Identify which cell holds the provided text, then report its [x, y] central coordinate. 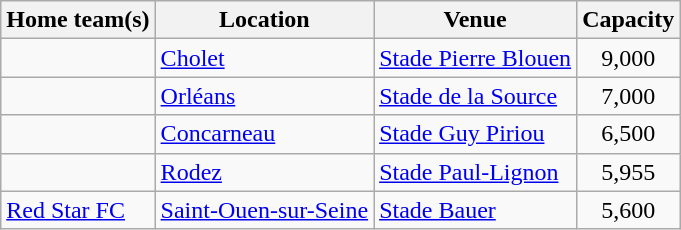
Stade Guy Piriou [476, 134]
Location [264, 20]
Orléans [264, 96]
Home team(s) [78, 20]
Stade Bauer [476, 210]
5,955 [628, 172]
Stade Paul-Lignon [476, 172]
Cholet [264, 58]
Venue [476, 20]
9,000 [628, 58]
Red Star FC [78, 210]
Saint-Ouen-sur-Seine [264, 210]
Capacity [628, 20]
Stade de la Source [476, 96]
5,600 [628, 210]
Stade Pierre Blouen [476, 58]
6,500 [628, 134]
7,000 [628, 96]
Rodez [264, 172]
Concarneau [264, 134]
